Provide the (X, Y) coordinate of the cell's center where the given text is located.  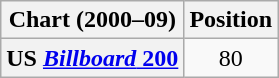
US Billboard 200 (92, 58)
Position (231, 20)
80 (231, 58)
Chart (2000–09) (92, 20)
